Output the (x, y) coordinate of the center of the cell containing the given text.  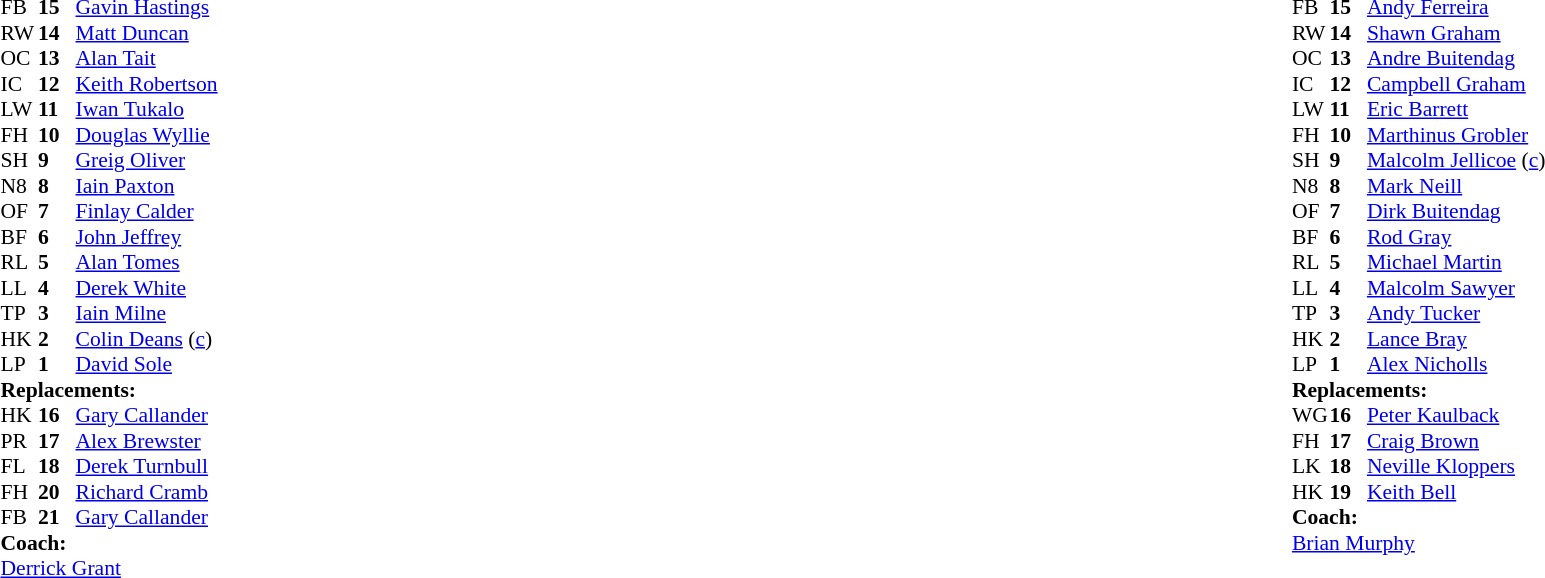
Alex Brewster (147, 441)
FL (19, 467)
Derek White (147, 288)
Douglas Wyllie (147, 135)
Iain Paxton (147, 186)
Matt Duncan (147, 33)
Finlay Calder (147, 211)
Coach: (108, 543)
John Jeffrey (147, 237)
Iwan Tukalo (147, 109)
WG (1311, 415)
Greig Oliver (147, 161)
19 (1348, 492)
Alan Tait (147, 59)
Keith Robertson (147, 84)
Replacements: (108, 390)
Derek Turnbull (147, 467)
21 (57, 517)
FB (19, 517)
20 (57, 492)
LK (1311, 467)
David Sole (147, 365)
PR (19, 441)
Alan Tomes (147, 263)
Richard Cramb (147, 492)
Colin Deans (c) (147, 339)
Iain Milne (147, 313)
